Capture the cell that displays the provided text and extract its (x, y) central coordinate. 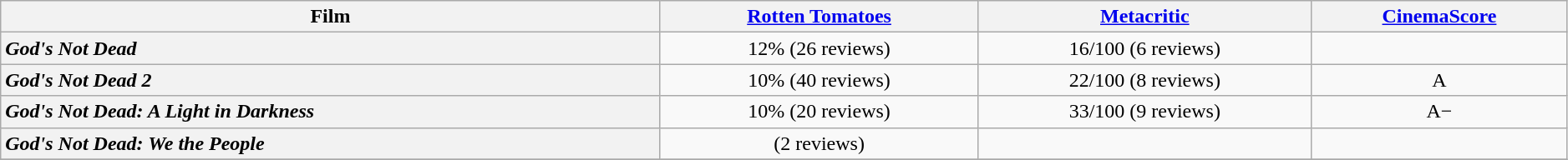
12% (26 reviews) (819, 48)
God's Not Dead: We the People (331, 143)
16/100 (6 reviews) (1144, 48)
33/100 (9 reviews) (1144, 112)
God's Not Dead: A Light in Darkness (331, 112)
God's Not Dead (331, 48)
10% (40 reviews) (819, 80)
A (1440, 80)
A− (1440, 112)
22/100 (8 reviews) (1144, 80)
Film (331, 17)
CinemaScore (1440, 17)
10% (20 reviews) (819, 112)
Rotten Tomatoes (819, 17)
Metacritic (1144, 17)
God's Not Dead 2 (331, 80)
(2 reviews) (819, 143)
